Scan for the cell matching the given text and deliver its [x, y] coordinate at center. 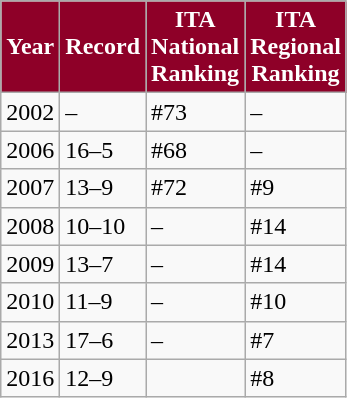
13–9 [103, 188]
11–9 [103, 302]
#10 [296, 302]
#68 [196, 150]
2013 [30, 340]
#8 [296, 378]
13–7 [103, 264]
2007 [30, 188]
#9 [296, 188]
#72 [196, 188]
ITARegionalRanking [296, 47]
17–6 [103, 340]
16–5 [103, 150]
#7 [296, 340]
Record [103, 47]
#73 [196, 112]
Year [30, 47]
2010 [30, 302]
12–9 [103, 378]
10–10 [103, 226]
2016 [30, 378]
ITANationalRanking [196, 47]
2009 [30, 264]
2006 [30, 150]
2008 [30, 226]
2002 [30, 112]
